From the cell containing the given text, extract its center point as [x, y] coordinate. 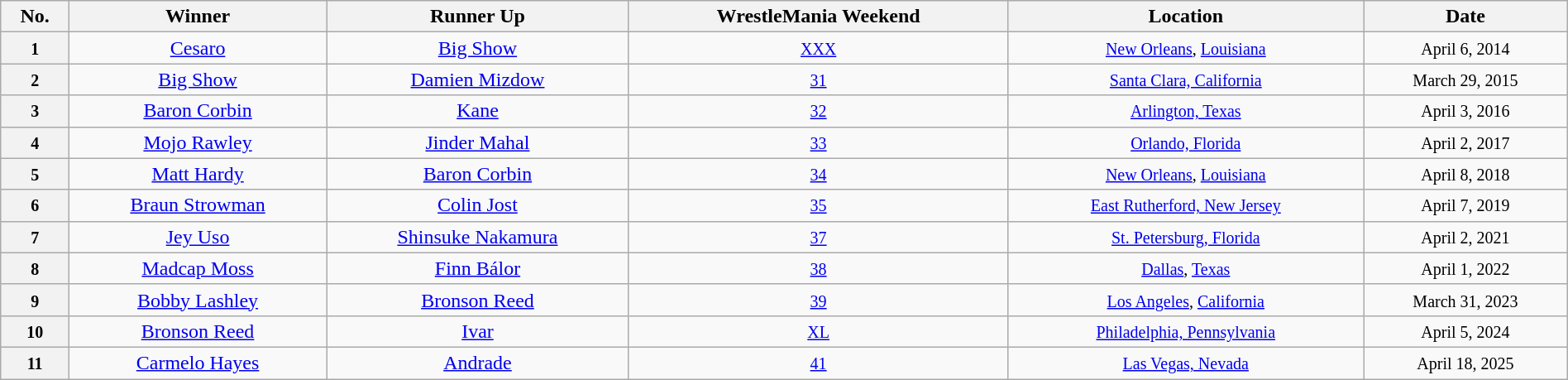
Matt Hardy [198, 174]
38 [819, 268]
Winner [198, 17]
6 [35, 205]
April 2, 2021 [1465, 237]
Philadelphia, Pennsylvania [1186, 331]
East Rutherford, New Jersey [1186, 205]
April 2, 2017 [1465, 142]
Las Vegas, Nevada [1186, 363]
34 [819, 174]
7 [35, 237]
Colin Jost [478, 205]
31 [819, 79]
Madcap Moss [198, 268]
Braun Strowman [198, 205]
Kane [478, 111]
39 [819, 300]
Damien Mizdow [478, 79]
Ivar [478, 331]
11 [35, 363]
April 8, 2018 [1465, 174]
Date [1465, 17]
41 [819, 363]
1 [35, 48]
April 7, 2019 [1465, 205]
April 3, 2016 [1465, 111]
XL [819, 331]
37 [819, 237]
April 18, 2025 [1465, 363]
April 1, 2022 [1465, 268]
Runner Up [478, 17]
Bobby Lashley [198, 300]
WrestleMania Weekend [819, 17]
8 [35, 268]
March 29, 2015 [1465, 79]
4 [35, 142]
Dallas, Texas [1186, 268]
Shinsuke Nakamura [478, 237]
St. Petersburg, Florida [1186, 237]
33 [819, 142]
32 [819, 111]
10 [35, 331]
5 [35, 174]
Finn Bálor [478, 268]
Orlando, Florida [1186, 142]
Los Angeles, California [1186, 300]
Andrade [478, 363]
3 [35, 111]
Carmelo Hayes [198, 363]
Jey Uso [198, 237]
Santa Clara, California [1186, 79]
Mojo Rawley [198, 142]
2 [35, 79]
Arlington, Texas [1186, 111]
9 [35, 300]
XXX [819, 48]
Jinder Mahal [478, 142]
Location [1186, 17]
March 31, 2023 [1465, 300]
April 6, 2014 [1465, 48]
No. [35, 17]
35 [819, 205]
April 5, 2024 [1465, 331]
Cesaro [198, 48]
